Capture the cell that displays the provided text and extract its (X, Y) central coordinate. 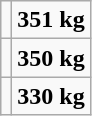
351 kg (51, 20)
350 kg (51, 58)
330 kg (51, 96)
